Determine the [X, Y] coordinate at the center of the cell enclosing the given text.  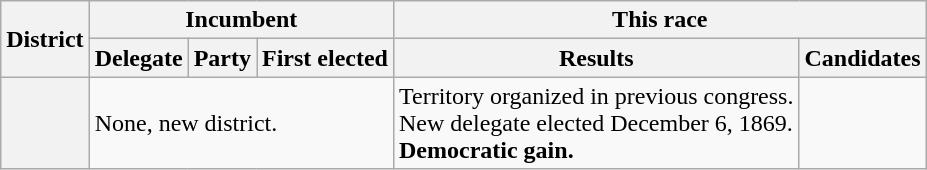
Party [222, 58]
This race [660, 20]
Results [596, 58]
Delegate [138, 58]
First elected [324, 58]
Candidates [862, 58]
Incumbent [241, 20]
None, new district. [241, 123]
District [45, 39]
Territory organized in previous congress.New delegate elected December 6, 1869.Democratic gain. [596, 123]
